Determine the (x, y) coordinate at the center of the cell enclosing the given text.  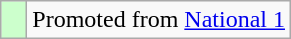
Promoted from National 1 (159, 20)
